Search for the cell housing the specified text and yield its [x, y] center coordinate. 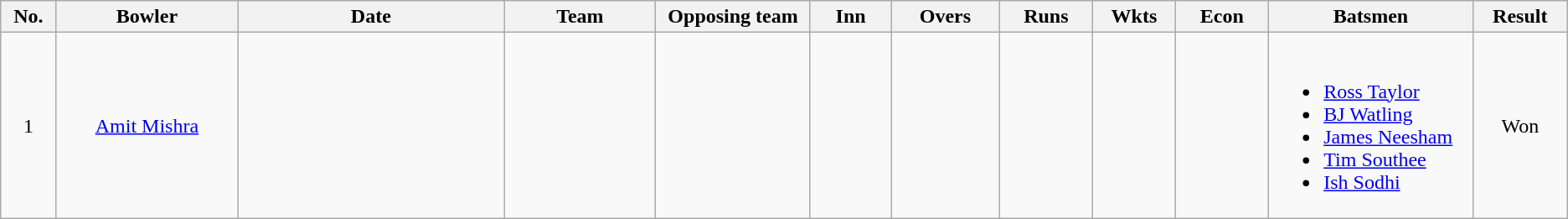
Bowler [147, 17]
Opposing team [733, 17]
Econ [1222, 17]
Result [1519, 17]
Date [371, 17]
Batsmen [1371, 17]
No. [28, 17]
Ross TaylorBJ WatlingJames NeeshamTim SoutheeIsh Sodhi [1371, 126]
1 [28, 126]
Inn [851, 17]
Wkts [1134, 17]
Team [580, 17]
Amit Mishra [147, 126]
Runs [1046, 17]
Overs [945, 17]
Won [1519, 126]
